Scan for the cell matching the given text and deliver its (x, y) coordinate at center. 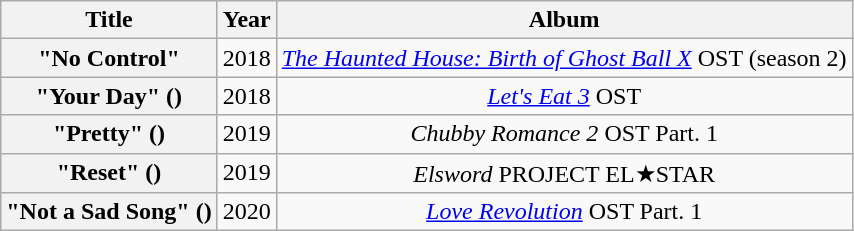
Album (564, 20)
"Pretty" () (109, 134)
"Your Day" () (109, 96)
Love Revolution OST Part. 1 (564, 212)
Title (109, 20)
2020 (246, 212)
Let's Eat 3 OST (564, 96)
Year (246, 20)
Chubby Romance 2 OST Part. 1 (564, 134)
"Not a Sad Song" () (109, 212)
"No Control" (109, 58)
"Reset" () (109, 173)
Elsword PROJECT EL★STAR (564, 173)
The Haunted House: Birth of Ghost Ball X OST (season 2) (564, 58)
